Detect which cell encompasses the target text, then output its (x, y) center coordinate. 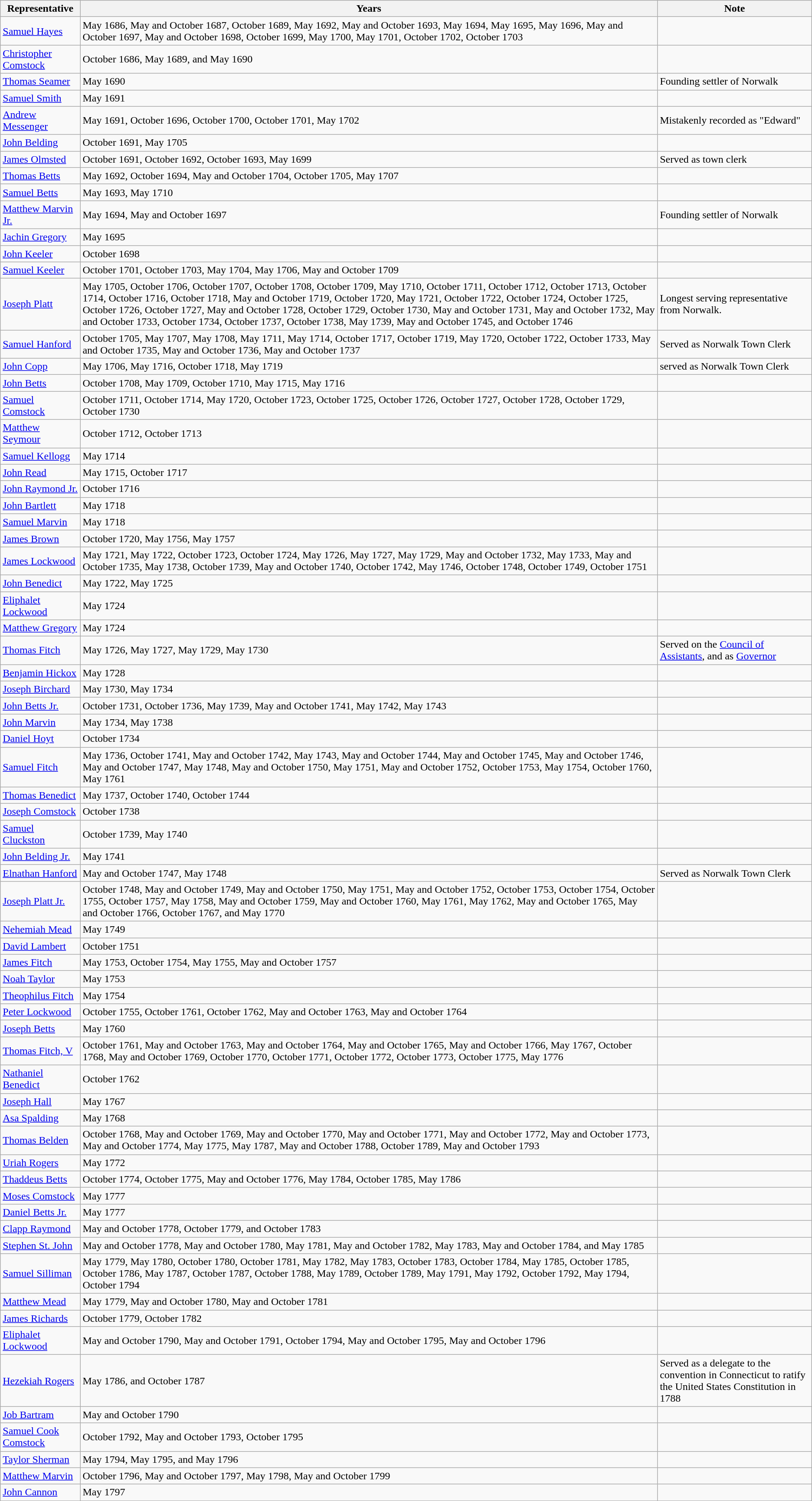
May 1749 (369, 929)
John Benedict (40, 583)
October 1792, May and October 1793, October 1795 (369, 1437)
May and October 1747, May 1748 (369, 873)
May 1722, May 1725 (369, 583)
Joseph Comstock (40, 812)
James Fitch (40, 963)
Thomas Benedict (40, 795)
May and October 1778, October 1779, and October 1783 (369, 1229)
John Cannon (40, 1492)
Job Bartram (40, 1415)
May 1715, October 1717 (369, 472)
John Marvin (40, 722)
James Olmsted (40, 159)
Clapp Raymond (40, 1229)
Elnathan Hanford (40, 873)
Samuel Kellogg (40, 456)
October 1739, May 1740 (369, 834)
Samuel Hayes (40, 31)
Thomas Seamer (40, 82)
John Keeler (40, 254)
October 1691, October 1692, October 1693, May 1699 (369, 159)
James Brown (40, 538)
Joseph Platt Jr. (40, 901)
Matthew Gregory (40, 628)
Longest serving representative from Norwalk. (735, 305)
Samuel Comstock (40, 405)
served as Norwalk Town Clerk (735, 367)
Matthew Seymour (40, 434)
John Belding (40, 143)
Served as town clerk (735, 159)
Note (735, 9)
Noah Taylor (40, 979)
May 1691 (369, 98)
Thaddeus Betts (40, 1179)
October 1796, May and October 1797, May 1798, May and October 1799 (369, 1476)
James Richards (40, 1318)
Served on the Council of Assistants, and as Governor (735, 651)
October 1712, October 1713 (369, 434)
May 1695 (369, 237)
May 1768 (369, 1118)
Uriah Rogers (40, 1163)
Matthew Marvin (40, 1476)
James Lockwood (40, 560)
May 1753 (369, 979)
May 1794, May 1795, and May 1796 (369, 1459)
Daniel Betts Jr. (40, 1212)
Served as a delegate to the convention in Connecticut to ratify the United States Constitution in 1788 (735, 1380)
May 1734, May 1738 (369, 722)
Years (369, 9)
John Betts Jr. (40, 706)
May 1779, May and October 1780, May and October 1781 (369, 1302)
Samuel Hanford (40, 344)
Andrew Messenger (40, 121)
October 1738 (369, 812)
May 1706, May 1716, October 1718, May 1719 (369, 367)
May 1754 (369, 996)
May 1690 (369, 82)
October 1708, May 1709, October 1710, May 1715, May 1716 (369, 383)
John Read (40, 472)
Joseph Birchard (40, 689)
Joseph Platt (40, 305)
October 1711, October 1714, May 1720, October 1723, October 1725, October 1726, October 1727, October 1728, October 1729, October 1730 (369, 405)
Joseph Hall (40, 1101)
October 1701, October 1703, May 1704, May 1706, May and October 1709 (369, 270)
Thomas Belden (40, 1140)
October 1734 (369, 739)
Mistakenly recorded as "Edward" (735, 121)
May 1760 (369, 1029)
Samuel Keeler (40, 270)
May 1691, October 1696, October 1700, October 1701, May 1702 (369, 121)
October 1686, May 1689, and May 1690 (369, 59)
May 1692, October 1694, May and October 1704, October 1705, May 1707 (369, 176)
David Lambert (40, 946)
John Betts (40, 383)
May 1728 (369, 673)
October 1774, October 1775, May and October 1776, May 1784, October 1785, May 1786 (369, 1179)
Samuel Cook Comstock (40, 1437)
May 1730, May 1734 (369, 689)
Thomas Betts (40, 176)
May 1786, and October 1787 (369, 1380)
October 1751 (369, 946)
John Belding Jr. (40, 856)
May 1714 (369, 456)
Theophilus Fitch (40, 996)
October 1755, October 1761, October 1762, May and October 1763, May and October 1764 (369, 1012)
John Bartlett (40, 505)
Asa Spalding (40, 1118)
Stephen St. John (40, 1245)
Daniel Hoyt (40, 739)
Samuel Silliman (40, 1274)
Peter Lockwood (40, 1012)
Thomas Fitch, V (40, 1051)
John Raymond Jr. (40, 489)
October 1720, May 1756, May 1757 (369, 538)
May 1767 (369, 1101)
Benjamin Hickox (40, 673)
Joseph Betts (40, 1029)
October 1779, October 1782 (369, 1318)
May 1693, May 1710 (369, 192)
Samuel Cluckston (40, 834)
Samuel Betts (40, 192)
May and October 1790 (369, 1415)
Thomas Fitch (40, 651)
May 1797 (369, 1492)
Samuel Marvin (40, 522)
Samuel Smith (40, 98)
May 1753, October 1754, May 1755, May and October 1757 (369, 963)
Moses Comstock (40, 1196)
Matthew Marvin Jr. (40, 214)
October 1716 (369, 489)
October 1731, October 1736, May 1739, May and October 1741, May 1742, May 1743 (369, 706)
May 1772 (369, 1163)
Jachin Gregory (40, 237)
October 1691, May 1705 (369, 143)
October 1698 (369, 254)
Samuel Fitch (40, 767)
Nehemiah Mead (40, 929)
John Copp (40, 367)
Nathaniel Benedict (40, 1079)
Representative (40, 9)
October 1762 (369, 1079)
May and October 1778, May and October 1780, May 1781, May and October 1782, May 1783, May and October 1784, and May 1785 (369, 1245)
May 1694, May and October 1697 (369, 214)
May 1737, October 1740, October 1744 (369, 795)
Christopher Comstock (40, 59)
May 1726, May 1727, May 1729, May 1730 (369, 651)
May 1741 (369, 856)
Matthew Mead (40, 1302)
May and October 1790, May and October 1791, October 1794, May and October 1795, May and October 1796 (369, 1340)
Taylor Sherman (40, 1459)
Hezekiah Rogers (40, 1380)
